Determine the [X, Y] coordinate at the center of the cell enclosing the given text.  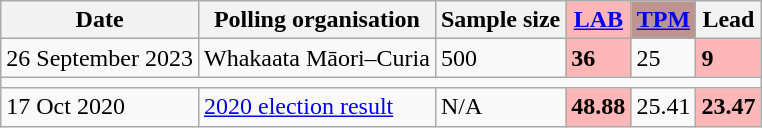
TPM [664, 20]
17 Oct 2020 [100, 107]
Sample size [500, 20]
25.41 [664, 107]
N/A [500, 107]
26 September 2023 [100, 58]
Lead [728, 20]
500 [500, 58]
48.88 [598, 107]
2020 election result [316, 107]
Date [100, 20]
Polling organisation [316, 20]
LAB [598, 20]
36 [598, 58]
9 [728, 58]
23.47 [728, 107]
Whakaata Māori–Curia [316, 58]
25 [664, 58]
